Identify which cell holds the provided text, then report its [X, Y] central coordinate. 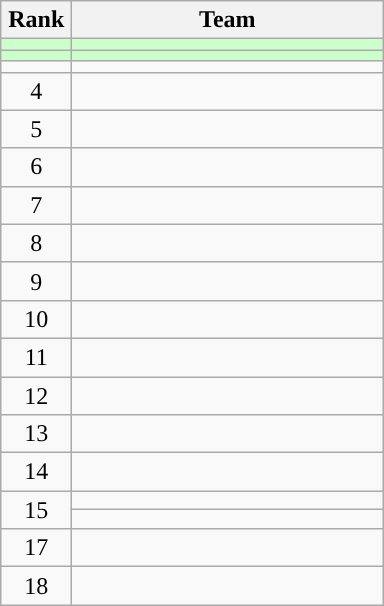
15 [36, 510]
10 [36, 319]
13 [36, 434]
12 [36, 395]
Rank [36, 20]
5 [36, 129]
Team [228, 20]
4 [36, 91]
9 [36, 281]
6 [36, 167]
14 [36, 472]
17 [36, 548]
7 [36, 205]
11 [36, 357]
8 [36, 243]
18 [36, 586]
